Capture the cell that displays the provided text and extract its [X, Y] central coordinate. 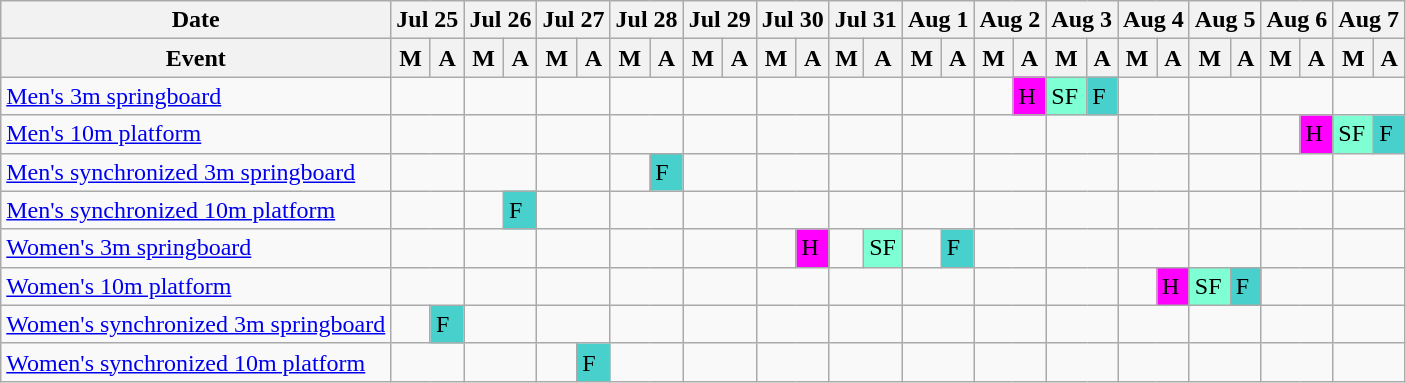
Jul 27 [574, 20]
Men's 10m platform [196, 134]
Aug 2 [1010, 20]
Men's 3m springboard [196, 96]
Women's 3m springboard [196, 248]
Event [196, 58]
Men's synchronized 3m springboard [196, 172]
Jul 30 [792, 20]
Aug 1 [938, 20]
Aug 3 [1082, 20]
Aug 6 [1297, 20]
Jul 29 [720, 20]
Date [196, 20]
Aug 4 [1154, 20]
Jul 25 [428, 20]
Jul 28 [646, 20]
Women's 10m platform [196, 286]
Women's synchronized 3m springboard [196, 324]
Women's synchronized 10m platform [196, 362]
Aug 5 [1225, 20]
Men's synchronized 10m platform [196, 210]
Aug 7 [1369, 20]
Jul 26 [500, 20]
Jul 31 [866, 20]
